Capture the cell that displays the provided text and extract its [X, Y] central coordinate. 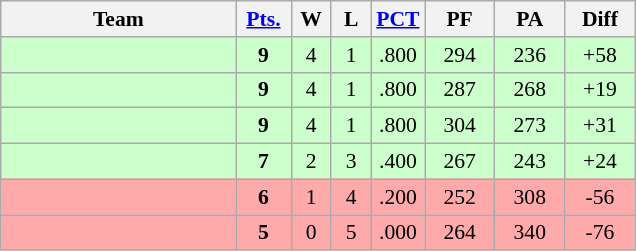
268 [530, 90]
273 [530, 126]
+58 [600, 55]
.000 [398, 233]
-76 [600, 233]
6 [264, 197]
340 [530, 233]
3 [351, 162]
.200 [398, 197]
287 [460, 90]
L [351, 19]
264 [460, 233]
304 [460, 126]
+19 [600, 90]
243 [530, 162]
+31 [600, 126]
0 [311, 233]
PA [530, 19]
Pts. [264, 19]
W [311, 19]
2 [311, 162]
+24 [600, 162]
.400 [398, 162]
308 [530, 197]
PF [460, 19]
236 [530, 55]
PCT [398, 19]
294 [460, 55]
7 [264, 162]
267 [460, 162]
-56 [600, 197]
Diff [600, 19]
Team [118, 19]
252 [460, 197]
